For the text-containing cell, return its midpoint in [X, Y] coordinate format. 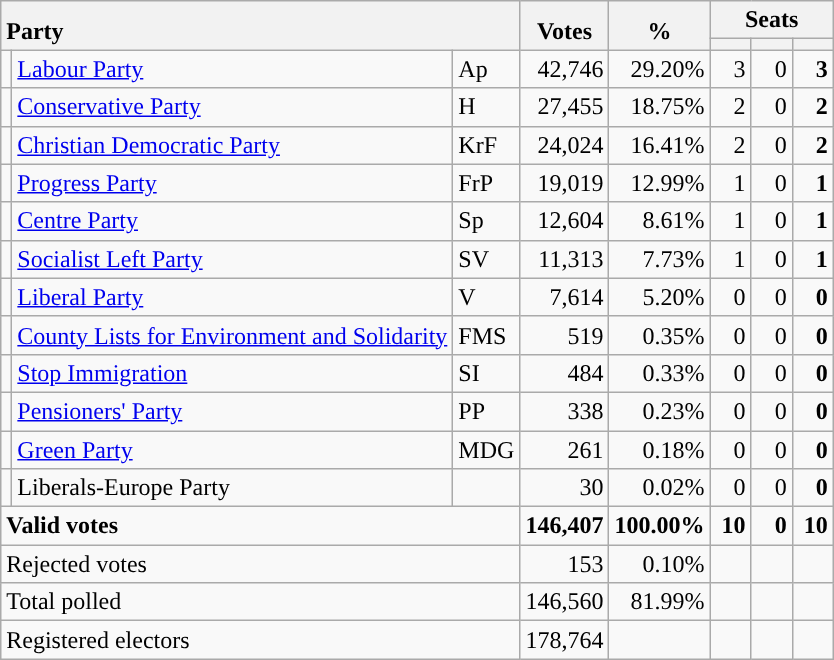
Socialist Left Party [232, 259]
KrF [486, 145]
Conservative Party [232, 107]
Rejected votes [260, 564]
338 [564, 411]
29.20% [660, 69]
18.75% [660, 107]
County Lists for Environment and Solidarity [232, 335]
Party [260, 26]
7.73% [660, 259]
MDG [486, 449]
FMS [486, 335]
146,407 [564, 526]
Total polled [260, 602]
12,604 [564, 221]
Christian Democratic Party [232, 145]
Sp [486, 221]
0.33% [660, 373]
Centre Party [232, 221]
PP [486, 411]
Seats [772, 20]
SV [486, 259]
0.02% [660, 488]
0.35% [660, 335]
7,614 [564, 297]
27,455 [564, 107]
FrP [486, 183]
Liberal Party [232, 297]
Valid votes [260, 526]
Progress Party [232, 183]
Liberals-Europe Party [232, 488]
% [660, 26]
8.61% [660, 221]
SI [486, 373]
178,764 [564, 640]
12.99% [660, 183]
0.23% [660, 411]
484 [564, 373]
42,746 [564, 69]
30 [564, 488]
0.10% [660, 564]
Registered electors [260, 640]
Labour Party [232, 69]
Green Party [232, 449]
Stop Immigration [232, 373]
16.41% [660, 145]
0.18% [660, 449]
153 [564, 564]
Pensioners' Party [232, 411]
146,560 [564, 602]
100.00% [660, 526]
Ap [486, 69]
Votes [564, 26]
19,019 [564, 183]
24,024 [564, 145]
V [486, 297]
11,313 [564, 259]
H [486, 107]
519 [564, 335]
5.20% [660, 297]
261 [564, 449]
81.99% [660, 602]
